Search for the cell housing the specified text and yield its [X, Y] center coordinate. 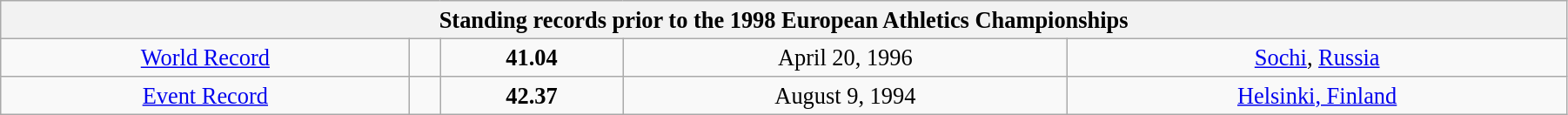
42.37 [532, 95]
Event Record [205, 95]
April 20, 1996 [846, 57]
Sochi, Russia [1317, 57]
41.04 [532, 57]
Helsinki, Finland [1317, 95]
August 9, 1994 [846, 95]
Standing records prior to the 1998 European Athletics Championships [784, 19]
World Record [205, 57]
